Scan for the cell matching the given text and deliver its (X, Y) coordinate at center. 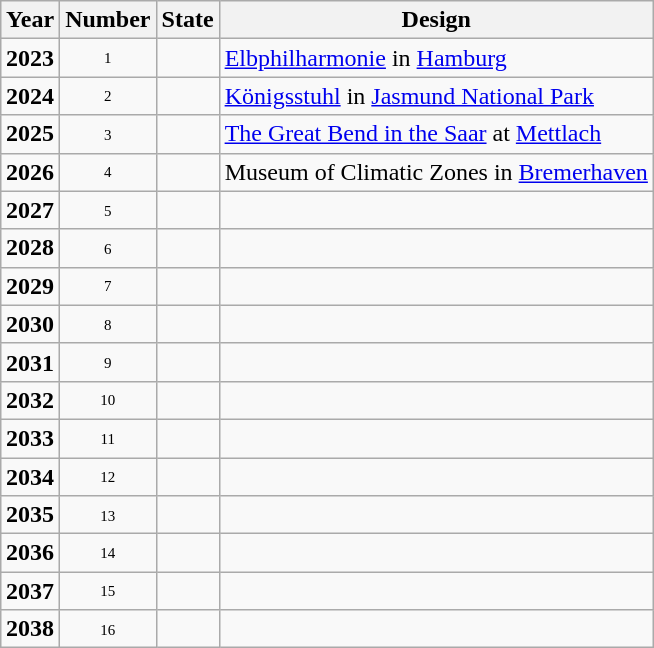
2023 (30, 58)
10 (108, 400)
7 (108, 286)
2024 (30, 96)
2032 (30, 400)
3 (108, 134)
Year (30, 20)
2031 (30, 362)
Design (436, 20)
The Great Bend in the Saar at Mettlach (436, 134)
9 (108, 362)
14 (108, 553)
Number (108, 20)
15 (108, 591)
2038 (30, 629)
2 (108, 96)
2030 (30, 324)
2035 (30, 515)
2033 (30, 438)
13 (108, 515)
16 (108, 629)
5 (108, 210)
2027 (30, 210)
State (188, 20)
11 (108, 438)
1 (108, 58)
2037 (30, 591)
Königsstuhl in Jasmund National Park (436, 96)
2034 (30, 477)
Elbphilharmonie in Hamburg (436, 58)
Museum of Climatic Zones in Bremerhaven (436, 172)
12 (108, 477)
2036 (30, 553)
2025 (30, 134)
8 (108, 324)
2029 (30, 286)
4 (108, 172)
6 (108, 248)
2028 (30, 248)
2026 (30, 172)
